Provide the (X, Y) coordinate of the cell's center where the given text is located.  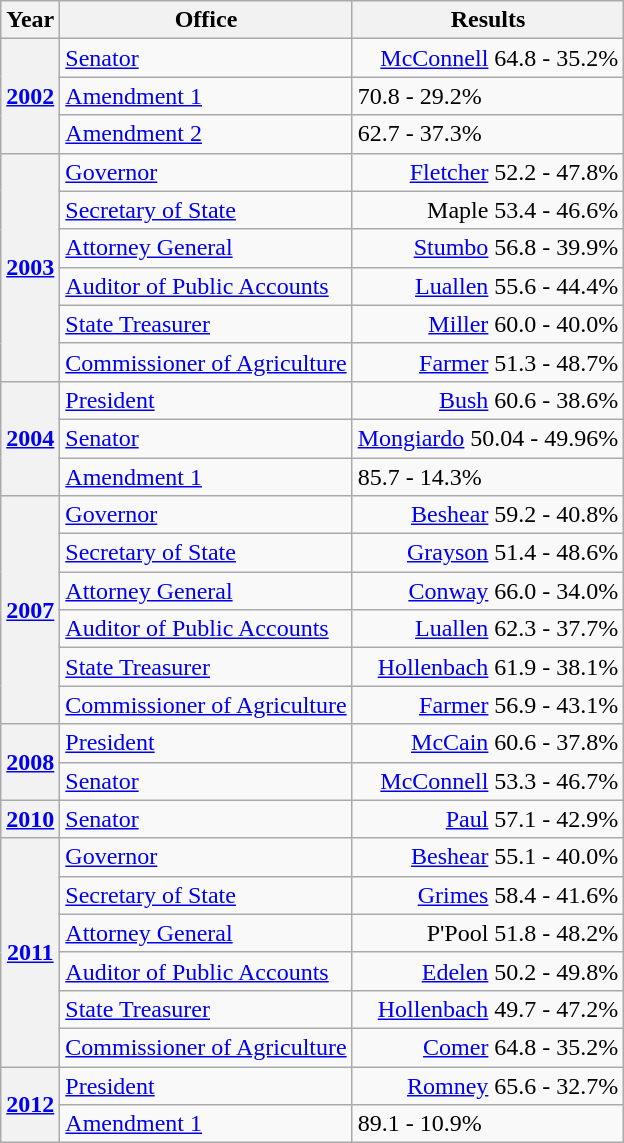
2008 (30, 762)
Luallen 55.6 - 44.4% (488, 286)
Amendment 2 (206, 134)
Bush 60.6 - 38.6% (488, 400)
P'Pool 51.8 - 48.2% (488, 933)
McConnell 53.3 - 46.7% (488, 781)
2010 (30, 819)
Paul 57.1 - 42.9% (488, 819)
2002 (30, 96)
2003 (30, 267)
Farmer 51.3 - 48.7% (488, 362)
Miller 60.0 - 40.0% (488, 324)
Romney 65.6 - 32.7% (488, 1085)
Mongiardo 50.04 - 49.96% (488, 438)
Conway 66.0 - 34.0% (488, 591)
2012 (30, 1104)
McConnell 64.8 - 35.2% (488, 58)
Beshear 59.2 - 40.8% (488, 515)
Office (206, 20)
Edelen 50.2 - 49.8% (488, 971)
Hollenbach 49.7 - 47.2% (488, 1009)
2004 (30, 438)
2007 (30, 610)
2011 (30, 952)
85.7 - 14.3% (488, 477)
Stumbo 56.8 - 39.9% (488, 248)
62.7 - 37.3% (488, 134)
Fletcher 52.2 - 47.8% (488, 172)
Maple 53.4 - 46.6% (488, 210)
Beshear 55.1 - 40.0% (488, 857)
Grimes 58.4 - 41.6% (488, 895)
Hollenbach 61.9 - 38.1% (488, 667)
Comer 64.8 - 35.2% (488, 1047)
Results (488, 20)
70.8 - 29.2% (488, 96)
McCain 60.6 - 37.8% (488, 743)
Farmer 56.9 - 43.1% (488, 705)
Luallen 62.3 - 37.7% (488, 629)
Year (30, 20)
Grayson 51.4 - 48.6% (488, 553)
89.1 - 10.9% (488, 1124)
